Provide the (X, Y) coordinate of the cell's center where the given text is located.  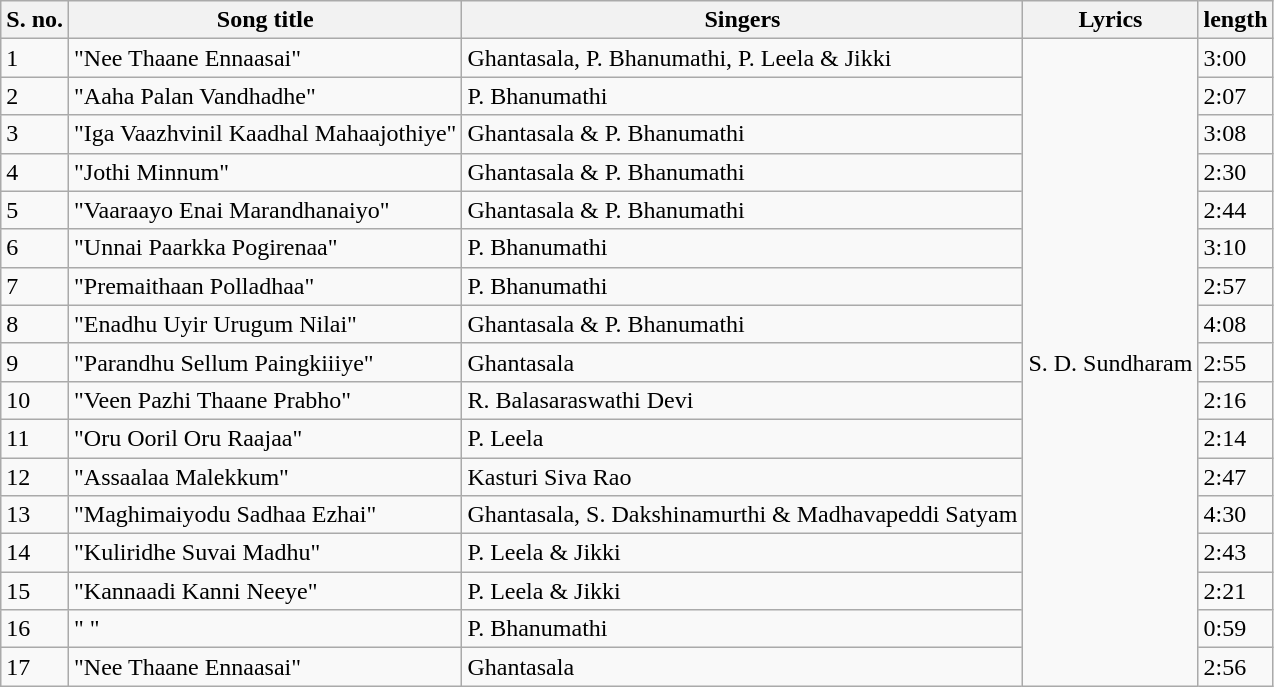
9 (35, 362)
17 (35, 667)
11 (35, 438)
2:56 (1236, 667)
2:30 (1236, 172)
"Parandhu Sellum Paingkiiiye" (266, 362)
"Kannaadi Kanni Neeye" (266, 591)
length (1236, 20)
S. D. Sundharam (1110, 362)
3:08 (1236, 134)
Kasturi Siva Rao (742, 477)
14 (35, 553)
12 (35, 477)
0:59 (1236, 629)
"Jothi Minnum" (266, 172)
2 (35, 96)
8 (35, 324)
"Maghimaiyodu Sadhaa Ezhai" (266, 515)
2:44 (1236, 210)
S. no. (35, 20)
4 (35, 172)
2:55 (1236, 362)
"Aaha Palan Vandhadhe" (266, 96)
1 (35, 58)
Ghantasala, S. Dakshinamurthi & Madhavapeddi Satyam (742, 515)
2:16 (1236, 400)
"Kuliridhe Suvai Madhu" (266, 553)
4:08 (1236, 324)
2:47 (1236, 477)
7 (35, 286)
16 (35, 629)
"Unnai Paarkka Pogirenaa" (266, 248)
13 (35, 515)
2:14 (1236, 438)
"Enadhu Uyir Urugum Nilai" (266, 324)
Singers (742, 20)
Song title (266, 20)
"Assaalaa Malekkum" (266, 477)
"Iga Vaazhvinil Kaadhal Mahaajothiye" (266, 134)
Ghantasala, P. Bhanumathi, P. Leela & Jikki (742, 58)
"Veen Pazhi Thaane Prabho" (266, 400)
2:57 (1236, 286)
2:43 (1236, 553)
"Vaaraayo Enai Marandhanaiyo" (266, 210)
6 (35, 248)
2:21 (1236, 591)
3:00 (1236, 58)
2:07 (1236, 96)
5 (35, 210)
P. Leela (742, 438)
3 (35, 134)
"Oru Ooril Oru Raajaa" (266, 438)
R. Balasaraswathi Devi (742, 400)
3:10 (1236, 248)
"Premaithaan Polladhaa" (266, 286)
10 (35, 400)
" " (266, 629)
15 (35, 591)
Lyrics (1110, 20)
4:30 (1236, 515)
